Detect which cell encompasses the target text, then output its [X, Y] center coordinate. 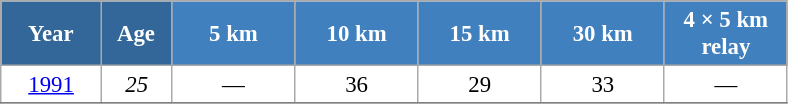
33 [602, 85]
10 km [356, 34]
Age [136, 34]
Year [52, 34]
1991 [52, 85]
29 [480, 85]
4 × 5 km relay [726, 34]
5 km [234, 34]
15 km [480, 34]
36 [356, 85]
30 km [602, 34]
25 [136, 85]
